Provide the [x, y] coordinate of the cell's center where the given text is located.  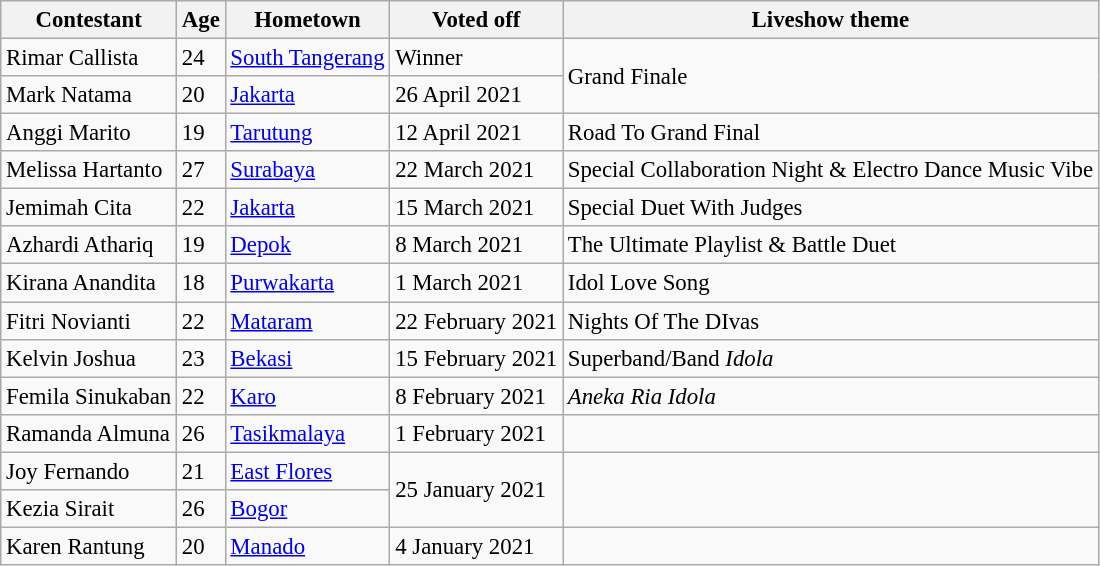
21 [202, 471]
Tarutung [308, 133]
Winner [476, 58]
Fitri Novianti [89, 321]
22 March 2021 [476, 170]
24 [202, 58]
Road To Grand Final [830, 133]
Anggi Marito [89, 133]
Tasikmalaya [308, 433]
South Tangerang [308, 58]
Ramanda Almuna [89, 433]
25 January 2021 [476, 490]
Nights Of The DIvas [830, 321]
Hometown [308, 20]
Idol Love Song [830, 283]
Depok [308, 245]
Grand Finale [830, 76]
27 [202, 170]
Age [202, 20]
Kezia Sirait [89, 509]
1 February 2021 [476, 433]
4 January 2021 [476, 546]
8 February 2021 [476, 396]
23 [202, 358]
Femila Sinukaban [89, 396]
8 March 2021 [476, 245]
12 April 2021 [476, 133]
1 March 2021 [476, 283]
Karo [308, 396]
Bogor [308, 509]
Special Duet With Judges [830, 208]
Manado [308, 546]
Contestant [89, 20]
15 March 2021 [476, 208]
Karen Rantung [89, 546]
Purwakarta [308, 283]
26 April 2021 [476, 95]
Rimar Callista [89, 58]
Joy Fernando [89, 471]
Melissa Hartanto [89, 170]
Kelvin Joshua [89, 358]
East Flores [308, 471]
Kirana Anandita [89, 283]
Liveshow theme [830, 20]
Azhardi Athariq [89, 245]
18 [202, 283]
The Ultimate Playlist & Battle Duet [830, 245]
Superband/Band Idola [830, 358]
Mataram [308, 321]
Bekasi [308, 358]
Special Collaboration Night & Electro Dance Music Vibe [830, 170]
22 February 2021 [476, 321]
15 February 2021 [476, 358]
Voted off [476, 20]
Mark Natama [89, 95]
Aneka Ria Idola [830, 396]
Surabaya [308, 170]
Jemimah Cita [89, 208]
